Return the [X, Y] coordinate for the center point of the cell that contains the specified text.  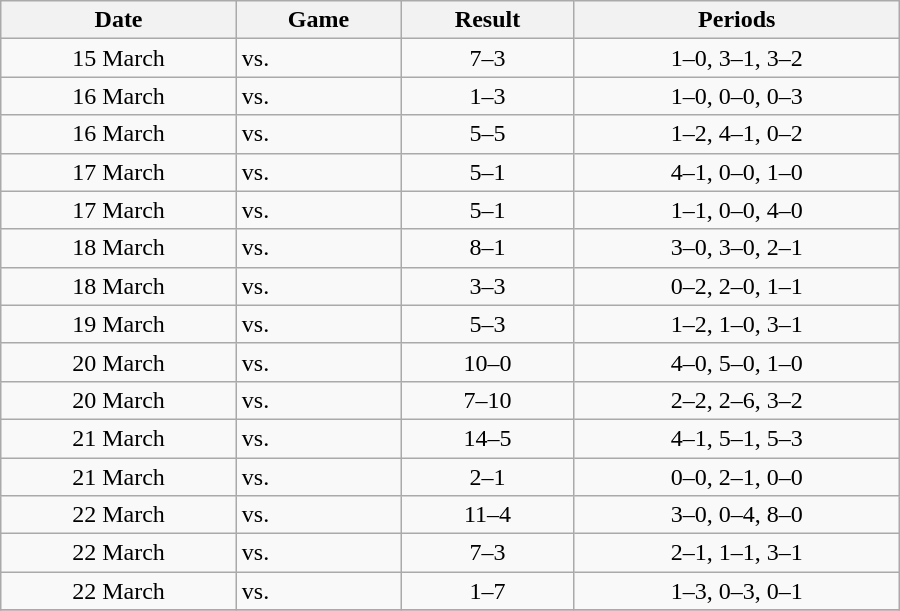
5–5 [488, 134]
2–2, 2–6, 3–2 [736, 400]
15 March [119, 58]
0–0, 2–1, 0–0 [736, 477]
1–0, 3–1, 3–2 [736, 58]
1–7 [488, 591]
14–5 [488, 438]
4–1, 0–0, 1–0 [736, 172]
Result [488, 20]
1–2, 1–0, 3–1 [736, 324]
2–1, 1–1, 3–1 [736, 553]
10–0 [488, 362]
5–3 [488, 324]
3–3 [488, 286]
1–0, 0–0, 0–3 [736, 96]
19 March [119, 324]
Date [119, 20]
3–0, 3–0, 2–1 [736, 248]
Game [318, 20]
3–0, 0–4, 8–0 [736, 515]
1–3, 0–3, 0–1 [736, 591]
11–4 [488, 515]
2–1 [488, 477]
1–3 [488, 96]
8–1 [488, 248]
4–0, 5–0, 1–0 [736, 362]
0–2, 2–0, 1–1 [736, 286]
1–2, 4–1, 0–2 [736, 134]
4–1, 5–1, 5–3 [736, 438]
Periods [736, 20]
1–1, 0–0, 4–0 [736, 210]
7–10 [488, 400]
